Output the (X, Y) coordinate of the center of the cell containing the given text.  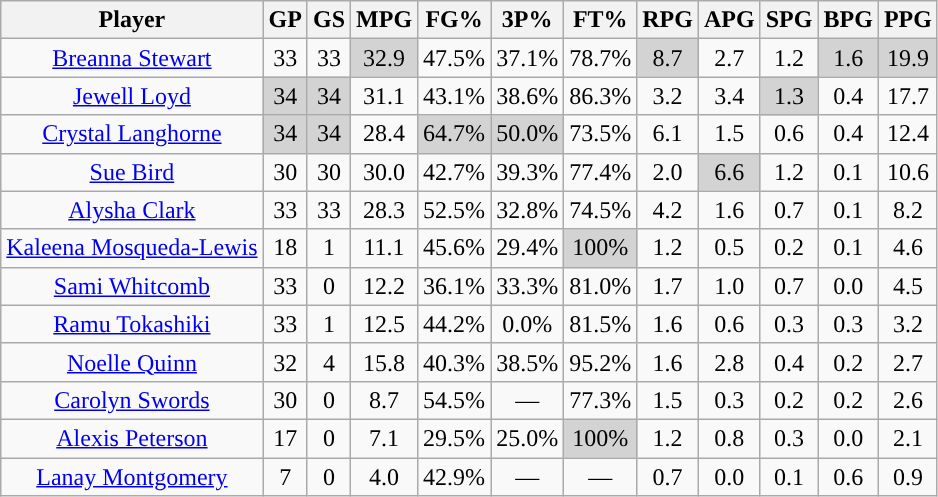
42.7% (454, 172)
Kaleena Mosqueda-Lewis (132, 248)
19.9 (908, 58)
29.5% (454, 438)
0.9 (908, 477)
81.0% (600, 286)
Jewell Loyd (132, 96)
Carolyn Swords (132, 400)
12.4 (908, 134)
43.1% (454, 96)
RPG (668, 20)
11.1 (384, 248)
2.6 (908, 400)
32.8% (528, 210)
Breanna Stewart (132, 58)
10.6 (908, 172)
18 (285, 248)
17 (285, 438)
25.0% (528, 438)
2.0 (668, 172)
86.3% (600, 96)
50.0% (528, 134)
Crystal Langhorne (132, 134)
31.1 (384, 96)
39.3% (528, 172)
30.0 (384, 172)
1.7 (668, 286)
Noelle Quinn (132, 362)
32.9 (384, 58)
3P% (528, 20)
4.6 (908, 248)
74.5% (600, 210)
78.7% (600, 58)
1.0 (729, 286)
Alexis Peterson (132, 438)
42.9% (454, 477)
8.2 (908, 210)
28.3 (384, 210)
47.5% (454, 58)
33.3% (528, 286)
95.2% (600, 362)
MPG (384, 20)
38.5% (528, 362)
Sue Bird (132, 172)
7 (285, 477)
BPG (848, 20)
45.6% (454, 248)
0.0% (528, 324)
64.7% (454, 134)
FT% (600, 20)
GP (285, 20)
FG% (454, 20)
32 (285, 362)
2.1 (908, 438)
2.8 (729, 362)
77.3% (600, 400)
77.4% (600, 172)
Player (132, 20)
28.4 (384, 134)
4.0 (384, 477)
Alysha Clark (132, 210)
3.4 (729, 96)
4.5 (908, 286)
6.1 (668, 134)
29.4% (528, 248)
Ramu Tokashiki (132, 324)
Lanay Montgomery (132, 477)
73.5% (600, 134)
36.1% (454, 286)
12.2 (384, 286)
52.5% (454, 210)
81.5% (600, 324)
17.7 (908, 96)
44.2% (454, 324)
54.5% (454, 400)
0.5 (729, 248)
GS (328, 20)
PPG (908, 20)
15.8 (384, 362)
6.6 (729, 172)
40.3% (454, 362)
37.1% (528, 58)
SPG (789, 20)
APG (729, 20)
4 (328, 362)
Sami Whitcomb (132, 286)
0.8 (729, 438)
38.6% (528, 96)
4.2 (668, 210)
7.1 (384, 438)
12.5 (384, 324)
1.3 (789, 96)
